Locate the cell with the specified text and output its [X, Y] center coordinate. 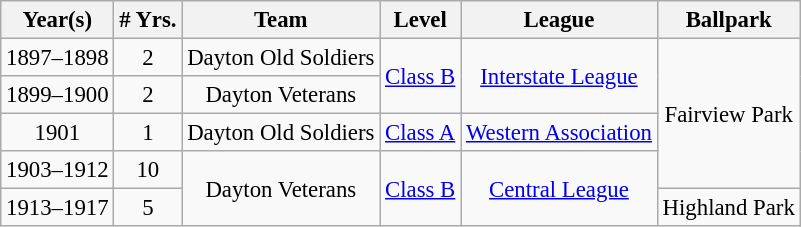
1903–1912 [58, 170]
1913–1917 [58, 208]
Year(s) [58, 20]
5 [148, 208]
Fairview Park [728, 114]
Ballpark [728, 20]
1901 [58, 133]
10 [148, 170]
Team [281, 20]
Level [420, 20]
Class A [420, 133]
1 [148, 133]
League [560, 20]
Western Association [560, 133]
Highland Park [728, 208]
Central League [560, 188]
# Yrs. [148, 20]
1899–1900 [58, 95]
1897–1898 [58, 58]
Interstate League [560, 76]
